Capture the cell that displays the provided text and extract its (X, Y) central coordinate. 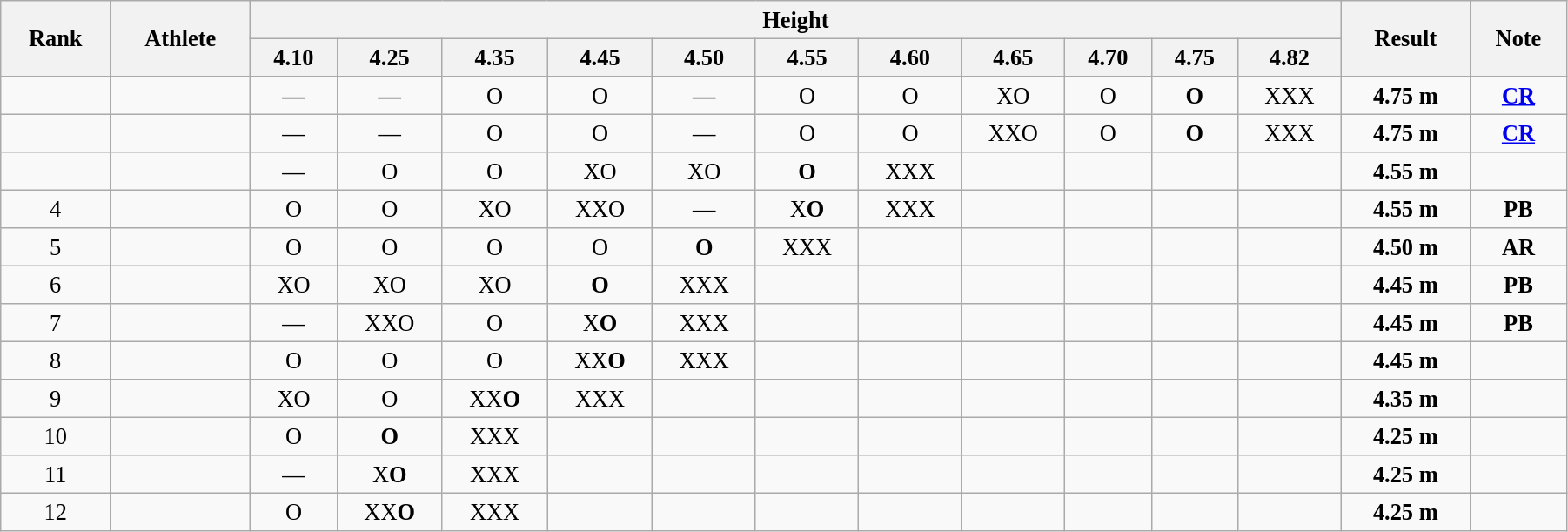
4.10 (294, 57)
4.35 (494, 57)
5 (56, 247)
4.70 (1109, 57)
AR (1518, 247)
4.60 (910, 57)
4.35 m (1405, 399)
Athlete (181, 38)
12 (56, 512)
4.50 m (1405, 247)
Result (1405, 38)
9 (56, 399)
4.50 (704, 57)
6 (56, 285)
4.82 (1290, 57)
7 (56, 323)
Note (1518, 38)
4.45 (600, 57)
Rank (56, 38)
8 (56, 360)
Height (795, 19)
10 (56, 436)
4.55 (807, 57)
4.25 (390, 57)
4 (56, 209)
4.65 (1013, 57)
4.75 (1195, 57)
11 (56, 475)
